Return (x, y) of the center of cell containing provided text 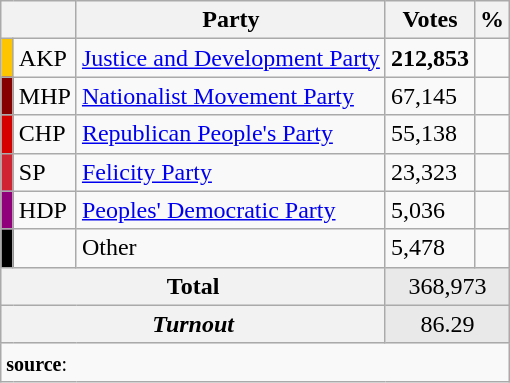
Turnout (194, 324)
Total (194, 286)
Other (230, 248)
86.29 (447, 324)
212,853 (430, 58)
Felicity Party (230, 172)
MHP (44, 96)
5,036 (430, 210)
AKP (44, 58)
55,138 (430, 134)
23,323 (430, 172)
source: (256, 362)
368,973 (447, 286)
% (492, 20)
Republican People's Party (230, 134)
HDP (44, 210)
Justice and Development Party (230, 58)
SP (44, 172)
Nationalist Movement Party (230, 96)
CHP (44, 134)
67,145 (430, 96)
Party (230, 20)
Peoples' Democratic Party (230, 210)
Votes (430, 20)
5,478 (430, 248)
